Capture the cell that displays the provided text and extract its (x, y) central coordinate. 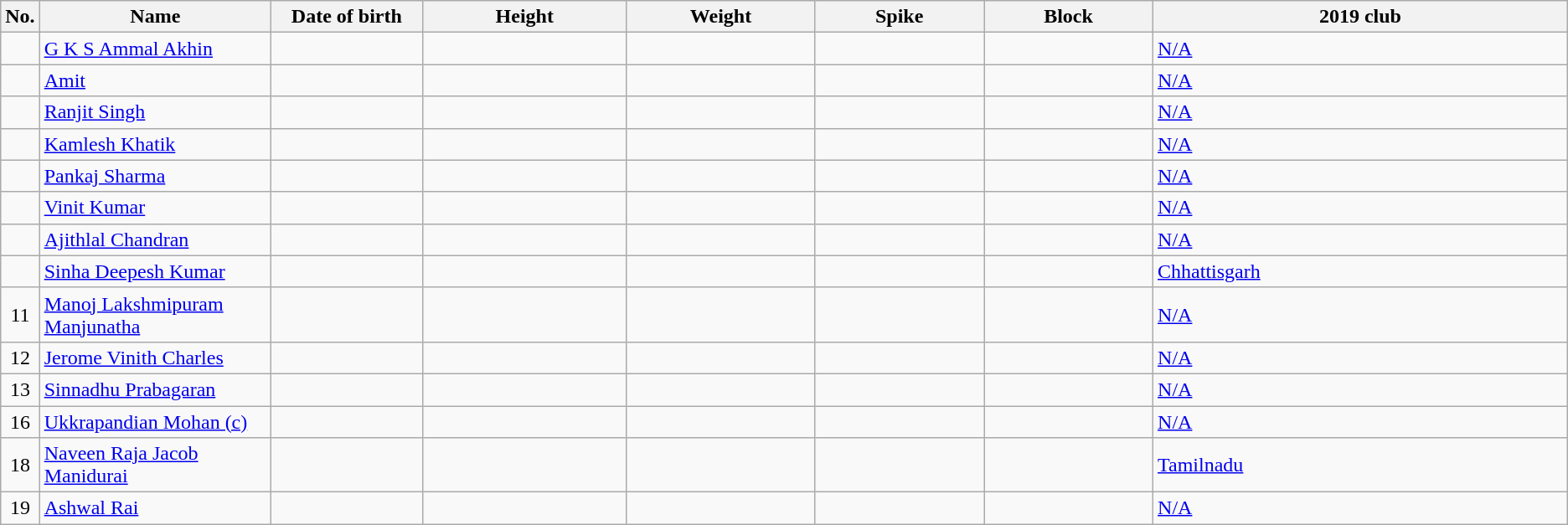
Naveen Raja Jacob Manidurai (155, 466)
Manoj Lakshmipuram Manjunatha (155, 315)
Height (524, 17)
Sinnadhu Prabagaran (155, 389)
Weight (720, 17)
16 (20, 421)
Name (155, 17)
Amit (155, 80)
Ranjit Singh (155, 112)
Spike (900, 17)
Sinha Deepesh Kumar (155, 271)
Vinit Kumar (155, 208)
2019 club (1360, 17)
Block (1069, 17)
Ajithlal Chandran (155, 239)
G K S Ammal Akhin (155, 49)
Date of birth (347, 17)
Jerome Vinith Charles (155, 358)
18 (20, 466)
Kamlesh Khatik (155, 144)
19 (20, 508)
Pankaj Sharma (155, 176)
Ukkrapandian Mohan (c) (155, 421)
Ashwal Rai (155, 508)
Tamilnadu (1360, 466)
No. (20, 17)
Chhattisgarh (1360, 271)
11 (20, 315)
13 (20, 389)
12 (20, 358)
